Output the [x, y] coordinate of the center of the cell containing the given text.  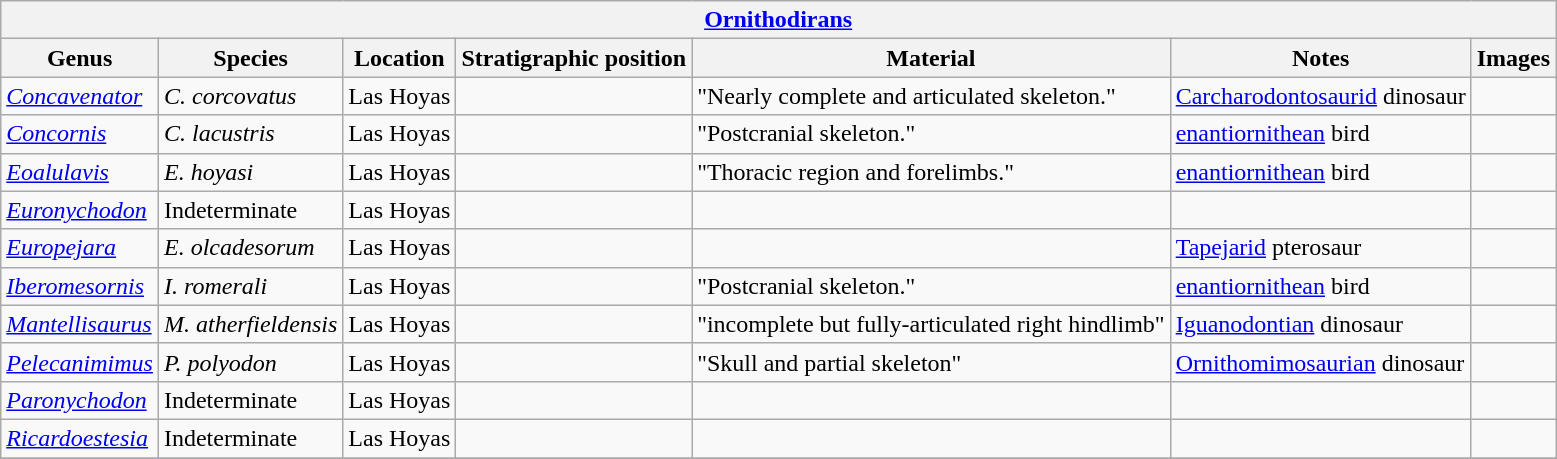
I. romerali [250, 286]
Iberomesornis [80, 286]
Concavenator [80, 96]
C. lacustris [250, 134]
Notes [1320, 58]
Ornithomimosaurian dinosaur [1320, 362]
Paronychodon [80, 400]
Genus [80, 58]
Mantellisaurus [80, 324]
Tapejarid pterosaur [1320, 248]
Location [400, 58]
"Thoracic region and forelimbs." [932, 172]
Ornithodirans [778, 20]
Pelecanimimus [80, 362]
E. hoyasi [250, 172]
Images [1513, 58]
Stratigraphic position [574, 58]
Ricardoestesia [80, 438]
Eoalulavis [80, 172]
"Nearly complete and articulated skeleton." [932, 96]
Euronychodon [80, 210]
Iguanodontian dinosaur [1320, 324]
Material [932, 58]
Species [250, 58]
Carcharodontosaurid dinosaur [1320, 96]
"incomplete but fully-articulated right hindlimb" [932, 324]
Concornis [80, 134]
P. polyodon [250, 362]
"Skull and partial skeleton" [932, 362]
E. olcadesorum [250, 248]
C. corcovatus [250, 96]
Europejara [80, 248]
M. atherfieldensis [250, 324]
